From the cell containing the given text, extract its center point as [X, Y] coordinate. 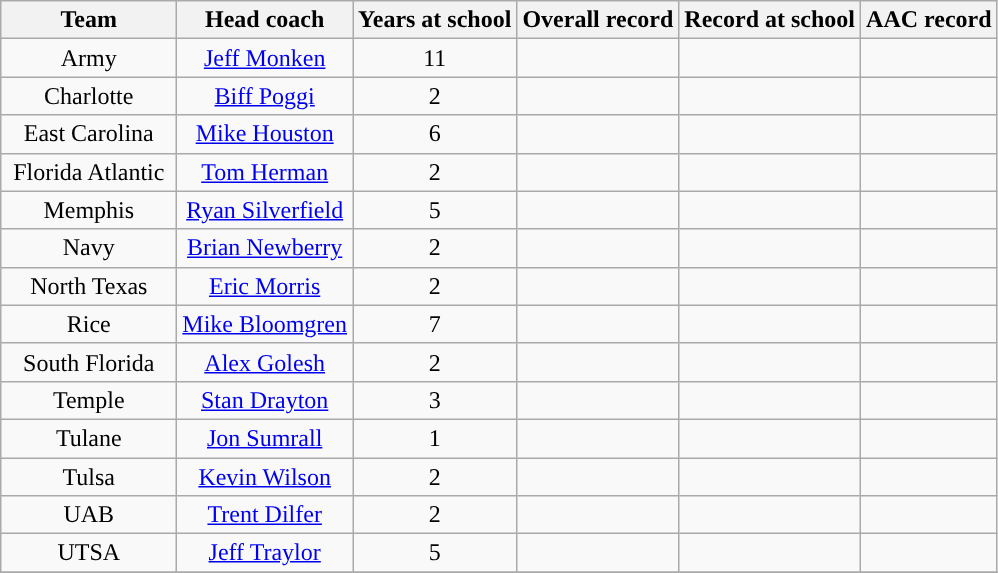
Overall record [598, 20]
UTSA [89, 553]
Charlotte [89, 96]
1 [435, 438]
Team [89, 20]
Tulane [89, 438]
Army [89, 58]
Jeff Traylor [265, 553]
Florida Atlantic [89, 172]
3 [435, 400]
Memphis [89, 210]
7 [435, 324]
Record at school [770, 20]
UAB [89, 515]
Jeff Monken [265, 58]
Tom Herman [265, 172]
11 [435, 58]
Eric Morris [265, 286]
Navy [89, 248]
Head coach [265, 20]
6 [435, 134]
Jon Sumrall [265, 438]
Tulsa [89, 477]
Mike Bloomgren [265, 324]
Brian Newberry [265, 248]
Trent Dilfer [265, 515]
Years at school [435, 20]
Kevin Wilson [265, 477]
Stan Drayton [265, 400]
East Carolina [89, 134]
Rice [89, 324]
Alex Golesh [265, 362]
Biff Poggi [265, 96]
AAC record [930, 20]
North Texas [89, 286]
Mike Houston [265, 134]
Ryan Silverfield [265, 210]
South Florida [89, 362]
Temple [89, 400]
